Capture the cell that displays the provided text and extract its [X, Y] central coordinate. 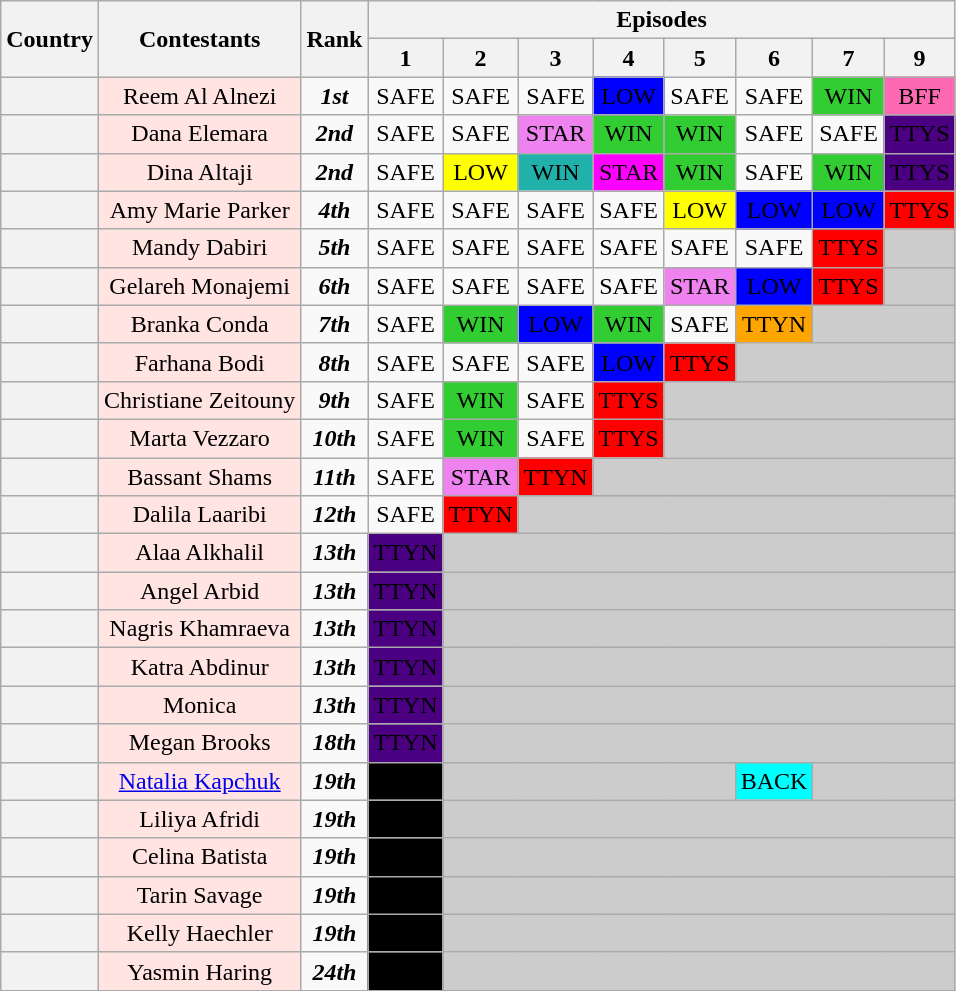
11th [334, 477]
Farhana Bodi [199, 362]
Branka Conda [199, 324]
BFF [920, 96]
4 [628, 58]
Contestants [199, 39]
Christiane Zeitouny [199, 400]
Marta Vezzaro [199, 438]
Gelareh Monajemi [199, 286]
BACK [774, 781]
Episodes [662, 20]
Mandy Dabiri [199, 248]
Megan Brooks [199, 743]
Nagris Khamraeva [199, 629]
10th [334, 438]
7th [334, 324]
7 [848, 58]
Bassant Shams [199, 477]
Monica [199, 705]
Amy Marie Parker [199, 210]
3 [556, 58]
6 [774, 58]
Yasmin Haring [199, 971]
Alaa Alkhalil [199, 553]
2 [480, 58]
9th [334, 400]
24th [334, 971]
Celina Batista [199, 857]
Katra Abdinur [199, 667]
Dana Elemara [199, 134]
5 [700, 58]
9 [920, 58]
Liliya Afridi [199, 819]
Rank [334, 39]
12th [334, 515]
Country [50, 39]
Angel Arbid [199, 591]
1st [334, 96]
Tarin Savage [199, 895]
Dina Altaji [199, 172]
18th [334, 743]
5th [334, 248]
Natalia Kapchuk [199, 781]
Kelly Haechler [199, 933]
1 [406, 58]
Reem Al Alnezi [199, 96]
6th [334, 286]
Dalila Laaribi [199, 515]
4th [334, 210]
8th [334, 362]
